Scan for the cell matching the given text and deliver its [x, y] coordinate at center. 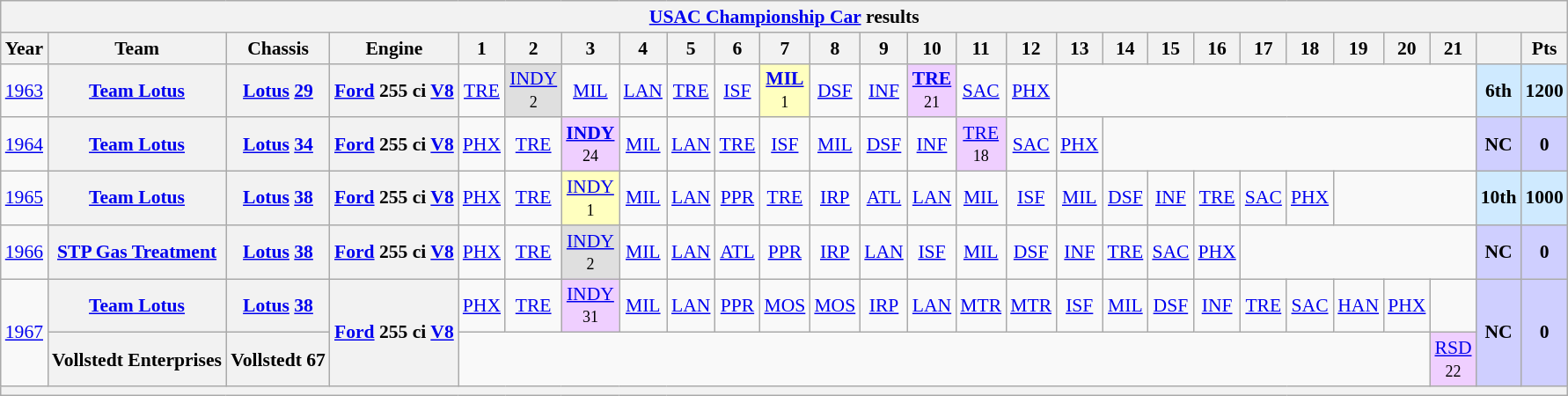
10 [933, 48]
1000 [1543, 199]
12 [1031, 48]
14 [1125, 48]
11 [980, 48]
9 [883, 48]
MIL1 [785, 90]
STP Gas Treatment [137, 252]
Chassis [278, 48]
15 [1170, 48]
INDY31 [590, 306]
Team [137, 48]
INDY1 [590, 199]
Engine [394, 48]
6th [1499, 90]
HAN [1359, 306]
1965 [25, 199]
TRE21 [933, 90]
4 [643, 48]
1 [482, 48]
1963 [25, 90]
5 [691, 48]
21 [1453, 48]
8 [834, 48]
Pts [1543, 48]
17 [1264, 48]
7 [785, 48]
1967 [25, 333]
Year [25, 48]
6 [737, 48]
RSD22 [1453, 359]
19 [1359, 48]
2 [533, 48]
Vollstedt Enterprises [137, 359]
1966 [25, 252]
20 [1406, 48]
INDY24 [590, 144]
18 [1309, 48]
3 [590, 48]
Lotus 34 [278, 144]
1200 [1543, 90]
Vollstedt 67 [278, 359]
Lotus 29 [278, 90]
16 [1216, 48]
TRE18 [980, 144]
USAC Championship Car results [785, 17]
10th [1499, 199]
1964 [25, 144]
13 [1079, 48]
